Extract the (x, y) coordinate from the center of the cell holding the provided text.  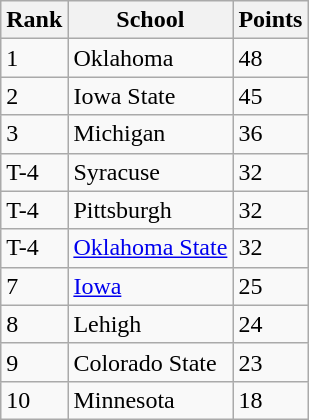
8 (34, 324)
3 (34, 134)
Michigan (150, 134)
10 (34, 400)
24 (270, 324)
Iowa (150, 286)
Colorado State (150, 362)
23 (270, 362)
Lehigh (150, 324)
45 (270, 96)
School (150, 20)
18 (270, 400)
Points (270, 20)
Iowa State (150, 96)
Syracuse (150, 172)
Rank (34, 20)
Oklahoma (150, 58)
2 (34, 96)
7 (34, 286)
25 (270, 286)
Minnesota (150, 400)
Pittsburgh (150, 210)
Oklahoma State (150, 248)
1 (34, 58)
48 (270, 58)
9 (34, 362)
36 (270, 134)
